Locate the cell with the specified text and output its [x, y] center coordinate. 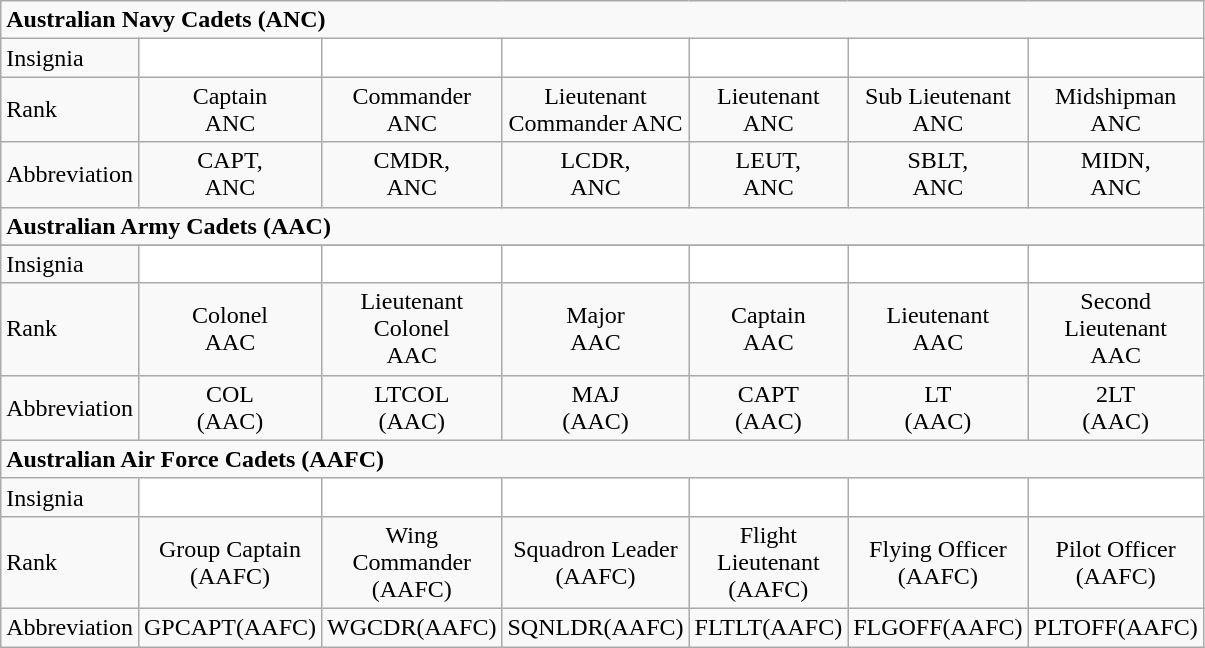
LT(AAC) [938, 408]
Wing Commander (AAFC) [412, 562]
MajorAAC [596, 329]
COL(AAC) [230, 408]
LEUT,ANC [768, 174]
ColonelAAC [230, 329]
Pilot Officer (AAFC) [1116, 562]
CAPT(AAC) [768, 408]
LCDR,ANC [596, 174]
WGCDR(AAFC) [412, 627]
LTCOL(AAC) [412, 408]
LieutenantANC [768, 110]
LieutenantCommander ANC [596, 110]
GPCAPT(AAFC) [230, 627]
CAPT,ANC [230, 174]
Sub LieutenantANC [938, 110]
CaptainAAC [768, 329]
Second LieutenantAAC [1116, 329]
Flying Officer (AAFC) [938, 562]
Australian Navy Cadets (ANC) [602, 20]
CommanderANC [412, 110]
FLGOFF(AAFC) [938, 627]
FLTLT(AAFC) [768, 627]
SQNLDR(AAFC) [596, 627]
2LT(AAC) [1116, 408]
CaptainANC [230, 110]
Australian Air Force Cadets (AAFC) [602, 459]
Lieutenant ColonelAAC [412, 329]
SBLT,ANC [938, 174]
Group Captain (AAFC) [230, 562]
CMDR,ANC [412, 174]
Flight Lieutenant (AAFC) [768, 562]
Midshipman ANC [1116, 110]
LieutenantAAC [938, 329]
PLTOFF(AAFC) [1116, 627]
MIDN,ANC [1116, 174]
Squadron Leader (AAFC) [596, 562]
Australian Army Cadets (AAC) [602, 226]
MAJ(AAC) [596, 408]
